Return the (X, Y) coordinate for the center point of the cell that contains the specified text.  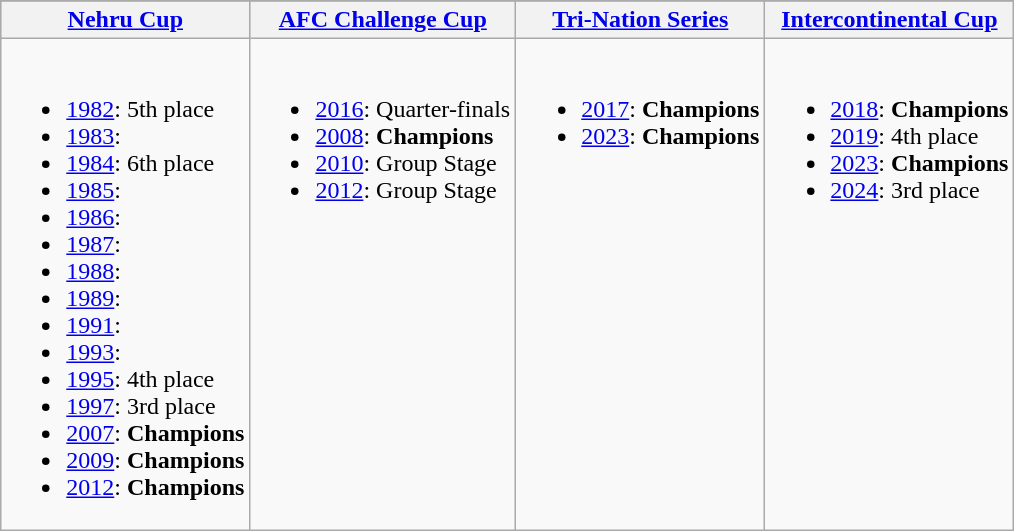
Tri-Nation Series (640, 20)
AFC Challenge Cup (383, 20)
Nehru Cup (126, 20)
2016: Quarter-finals 2008: Champions 2010: Group Stage 2012: Group Stage (383, 284)
2018: Champions 2019: 4th place 2023: Champions 2024: 3rd place (890, 284)
Intercontinental Cup (890, 20)
2017: Champions 2023: Champions (640, 284)
